Identify which cell holds the provided text, then report its [X, Y] central coordinate. 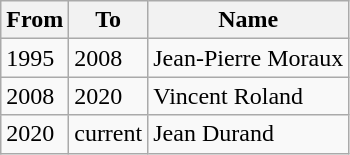
current [108, 134]
1995 [35, 58]
Jean Durand [248, 134]
Jean-Pierre Moraux [248, 58]
Name [248, 20]
From [35, 20]
Vincent Roland [248, 96]
To [108, 20]
